Return [x, y] of the center of cell containing provided text 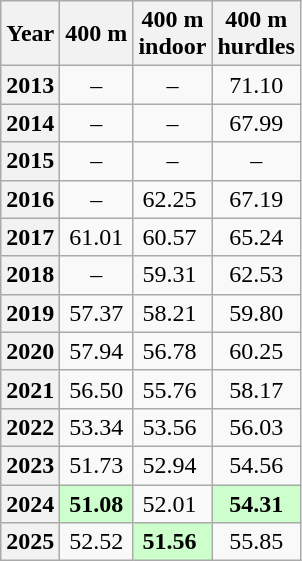
2014 [30, 123]
55.85 [256, 542]
54.56 [256, 465]
52.01 [172, 503]
57.37 [96, 313]
56.03 [256, 427]
2019 [30, 313]
57.94 [96, 351]
Year [30, 34]
53.34 [96, 427]
62.53 [256, 275]
2020 [30, 351]
51.56 [172, 542]
53.56 [172, 427]
2024 [30, 503]
60.25 [256, 351]
60.57 [172, 237]
2021 [30, 389]
2022 [30, 427]
59.80 [256, 313]
59.31 [172, 275]
56.50 [96, 389]
55.76 [172, 389]
67.19 [256, 199]
51.08 [96, 503]
58.17 [256, 389]
400 m [96, 34]
71.10 [256, 85]
2013 [30, 85]
52.94 [172, 465]
2025 [30, 542]
58.21 [172, 313]
2016 [30, 199]
2015 [30, 161]
2017 [30, 237]
400 mhurdles [256, 34]
54.31 [256, 503]
62.25 [172, 199]
51.73 [96, 465]
67.99 [256, 123]
52.52 [96, 542]
2023 [30, 465]
65.24 [256, 237]
61.01 [96, 237]
56.78 [172, 351]
2018 [30, 275]
400 mindoor [172, 34]
